Return (X, Y) of the center of cell containing provided text 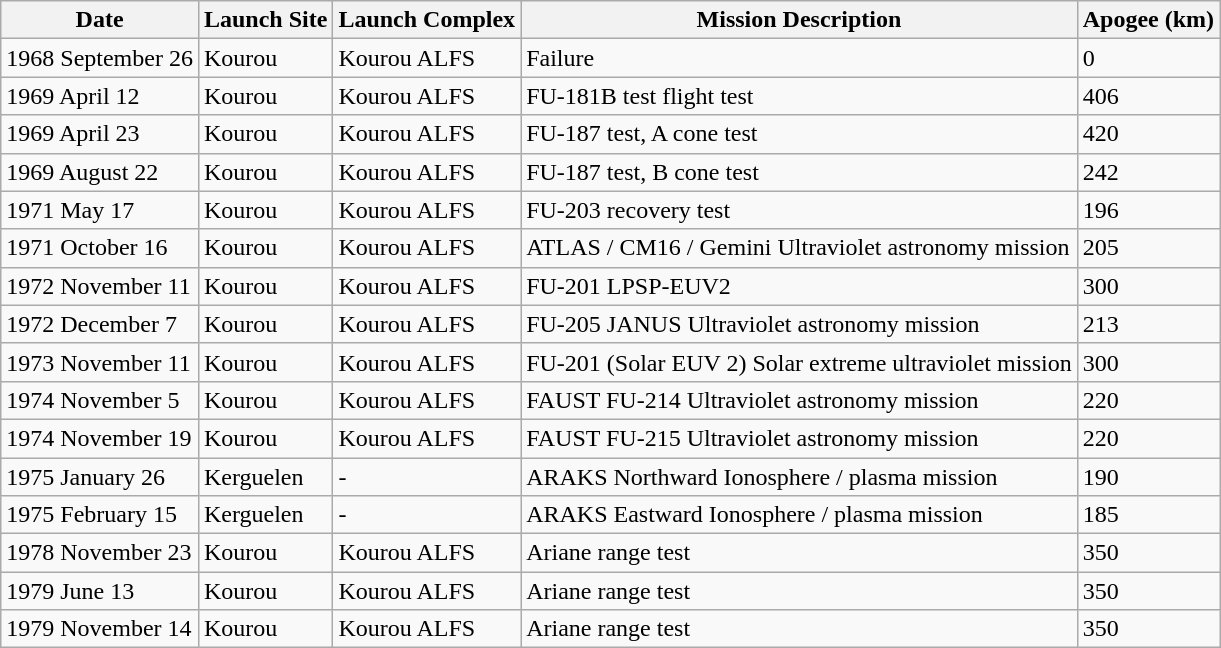
Apogee (km) (1148, 20)
ARAKS Eastward Ionosphere / plasma mission (800, 515)
1978 November 23 (100, 553)
1972 November 11 (100, 286)
0 (1148, 58)
Launch Site (265, 20)
1969 August 22 (100, 172)
1969 April 23 (100, 134)
FU-205 JANUS Ultraviolet astronomy mission (800, 324)
Mission Description (800, 20)
205 (1148, 248)
Launch Complex (427, 20)
ARAKS Northward Ionosphere / plasma mission (800, 477)
1975 January 26 (100, 477)
1968 September 26 (100, 58)
213 (1148, 324)
185 (1148, 515)
1971 May 17 (100, 210)
196 (1148, 210)
1971 October 16 (100, 248)
420 (1148, 134)
1974 November 5 (100, 400)
1969 April 12 (100, 96)
1972 December 7 (100, 324)
FU-201 (Solar EUV 2) Solar extreme ultraviolet mission (800, 362)
FU-201 LPSP-EUV2 (800, 286)
1979 June 13 (100, 591)
190 (1148, 477)
242 (1148, 172)
FU-187 test, B cone test (800, 172)
Date (100, 20)
FU-187 test, A cone test (800, 134)
FAUST FU-215 Ultraviolet astronomy mission (800, 438)
FU-181B test flight test (800, 96)
Failure (800, 58)
FAUST FU-214 Ultraviolet astronomy mission (800, 400)
ATLAS / CM16 / Gemini Ultraviolet astronomy mission (800, 248)
1973 November 11 (100, 362)
1979 November 14 (100, 629)
1975 February 15 (100, 515)
FU-203 recovery test (800, 210)
1974 November 19 (100, 438)
406 (1148, 96)
